Identify which cell holds the provided text, then report its (X, Y) central coordinate. 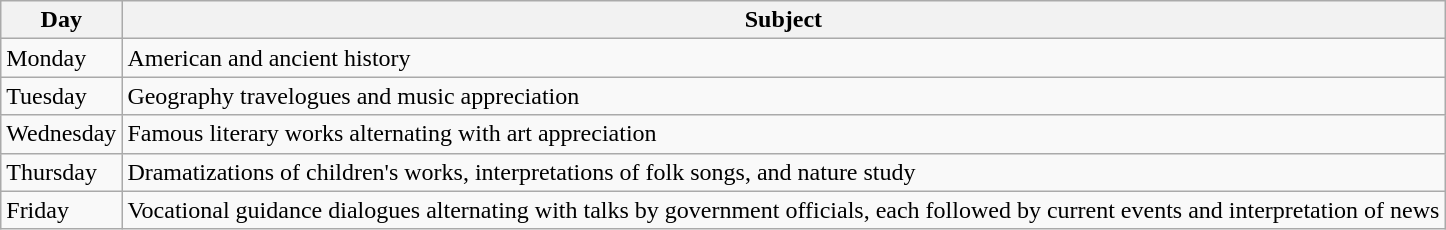
Thursday (62, 172)
Vocational guidance dialogues alternating with talks by government officials, each followed by current events and interpretation of news (784, 210)
Famous literary works alternating with art appreciation (784, 134)
Subject (784, 20)
Day (62, 20)
Tuesday (62, 96)
Monday (62, 58)
Wednesday (62, 134)
Geography travelogues and music appreciation (784, 96)
Friday (62, 210)
Dramatizations of children's works, interpretations of folk songs, and nature study (784, 172)
American and ancient history (784, 58)
